For the text-containing cell, return its midpoint in (X, Y) coordinate format. 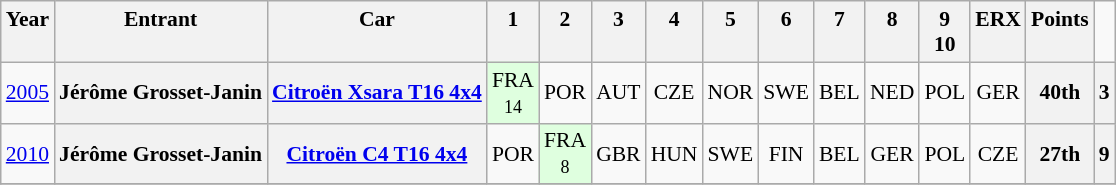
1 (513, 32)
ERX (998, 32)
4 (674, 32)
AUT (618, 92)
Car (377, 32)
FRA14 (513, 92)
40th (1060, 92)
2 (565, 32)
GBR (618, 154)
6 (786, 32)
Citroën Xsara T16 4x4 (377, 92)
NOR (730, 92)
FIN (786, 154)
HUN (674, 154)
8 (892, 32)
FRA8 (565, 154)
2005 (28, 92)
Points (1060, 32)
9 (1104, 154)
NED (892, 92)
Entrant (160, 32)
5 (730, 32)
7 (840, 32)
2010 (28, 154)
Year (28, 32)
27th (1060, 154)
910 (944, 32)
Citroën C4 T16 4x4 (377, 154)
